Identify which cell holds the provided text, then report its [X, Y] central coordinate. 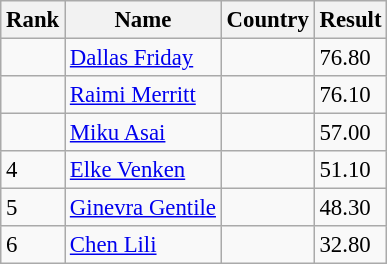
4 [33, 170]
6 [33, 245]
Country [268, 20]
Name [144, 20]
76.10 [350, 95]
Ginevra Gentile [144, 208]
Raimi Merritt [144, 95]
Rank [33, 20]
Result [350, 20]
76.80 [350, 58]
Elke Venken [144, 170]
57.00 [350, 133]
5 [33, 208]
48.30 [350, 208]
Miku Asai [144, 133]
32.80 [350, 245]
Chen Lili [144, 245]
51.10 [350, 170]
Dallas Friday [144, 58]
